Determine the (x, y) coordinate at the center of the cell enclosing the given text.  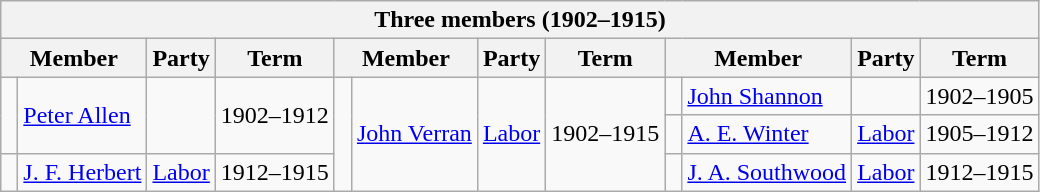
A. E. Winter (767, 134)
1902–1915 (606, 134)
Three members (1902–1915) (520, 20)
John Shannon (767, 96)
1905–1912 (980, 134)
Peter Allen (82, 115)
J. A. Southwood (767, 172)
J. F. Herbert (82, 172)
1902–1912 (274, 115)
John Verran (414, 134)
1902–1905 (980, 96)
